Identify which cell holds the provided text, then report its [x, y] central coordinate. 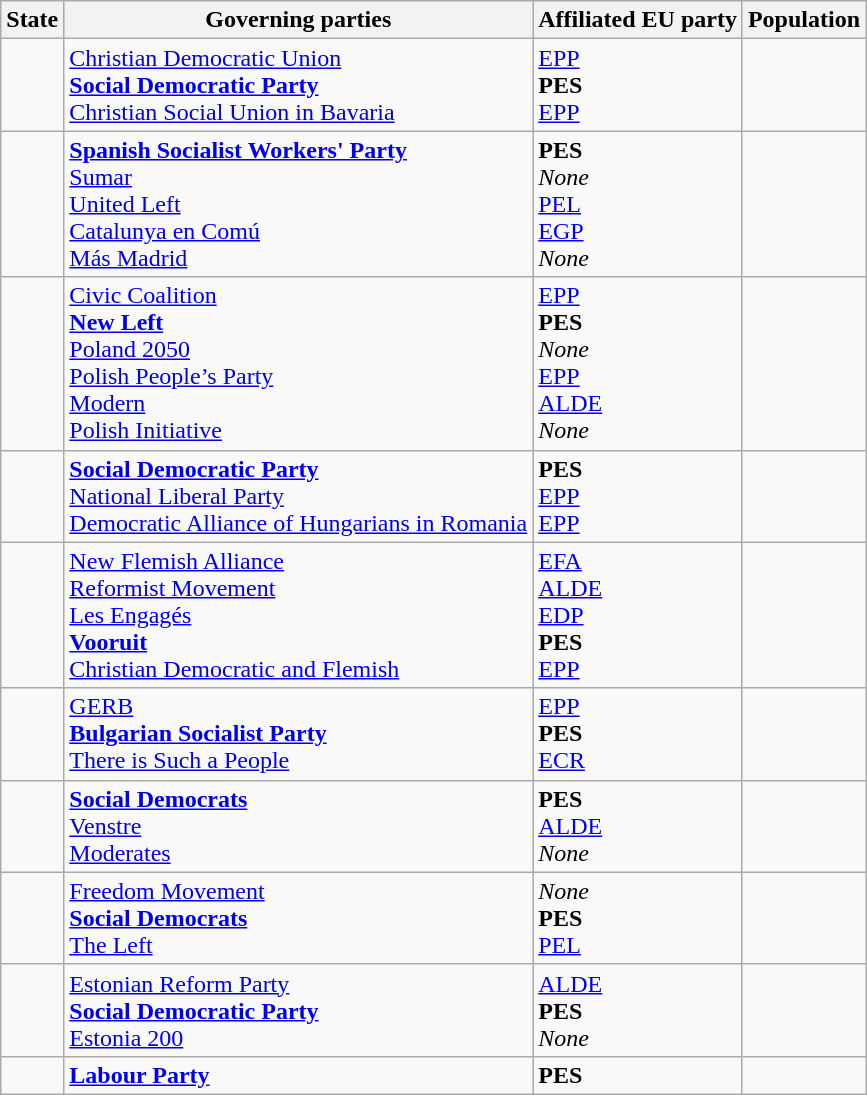
PESEPPEPP [638, 496]
Labour Party [298, 1075]
New Flemish AllianceReformist MovementLes EngagésVooruitChristian Democratic and Flemish [298, 615]
State [32, 20]
EPPPESEPP [638, 85]
Christian Democratic UnionSocial Democratic PartyChristian Social Union in Bavaria [298, 85]
Freedom MovementSocial DemocratsThe Left [298, 918]
PESNonePELEGPNone [638, 204]
Population [804, 20]
Social Democratic PartyNational Liberal PartyDemocratic Alliance of Hungarians in Romania [298, 496]
Estonian Reform PartySocial Democratic PartyEstonia 200 [298, 1010]
ALDEPESNone [638, 1010]
GERBBulgarian Socialist PartyThere is Such a People [298, 734]
Governing parties [298, 20]
EPPPESNoneEPPALDENone [638, 364]
EFAALDEEDPPESEPP [638, 615]
PESALDENone [638, 826]
PES [638, 1075]
Affiliated EU party [638, 20]
Civic CoalitionNew LeftPoland 2050Polish People’s PartyModernPolish Initiative [298, 364]
Spanish Socialist Workers' PartySumarUnited LeftCatalunya en ComúMás Madrid [298, 204]
NonePESPEL [638, 918]
EPPPESECR [638, 734]
Social DemocratsVenstreModerates [298, 826]
